From the cell containing the given text, extract its center point as (X, Y) coordinate. 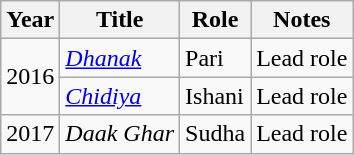
Year (30, 20)
Dhanak (120, 58)
2017 (30, 134)
Notes (302, 20)
Daak Ghar (120, 134)
Role (216, 20)
Title (120, 20)
Pari (216, 58)
2016 (30, 77)
Ishani (216, 96)
Chidiya (120, 96)
Sudha (216, 134)
